Capture the cell that displays the provided text and extract its (x, y) central coordinate. 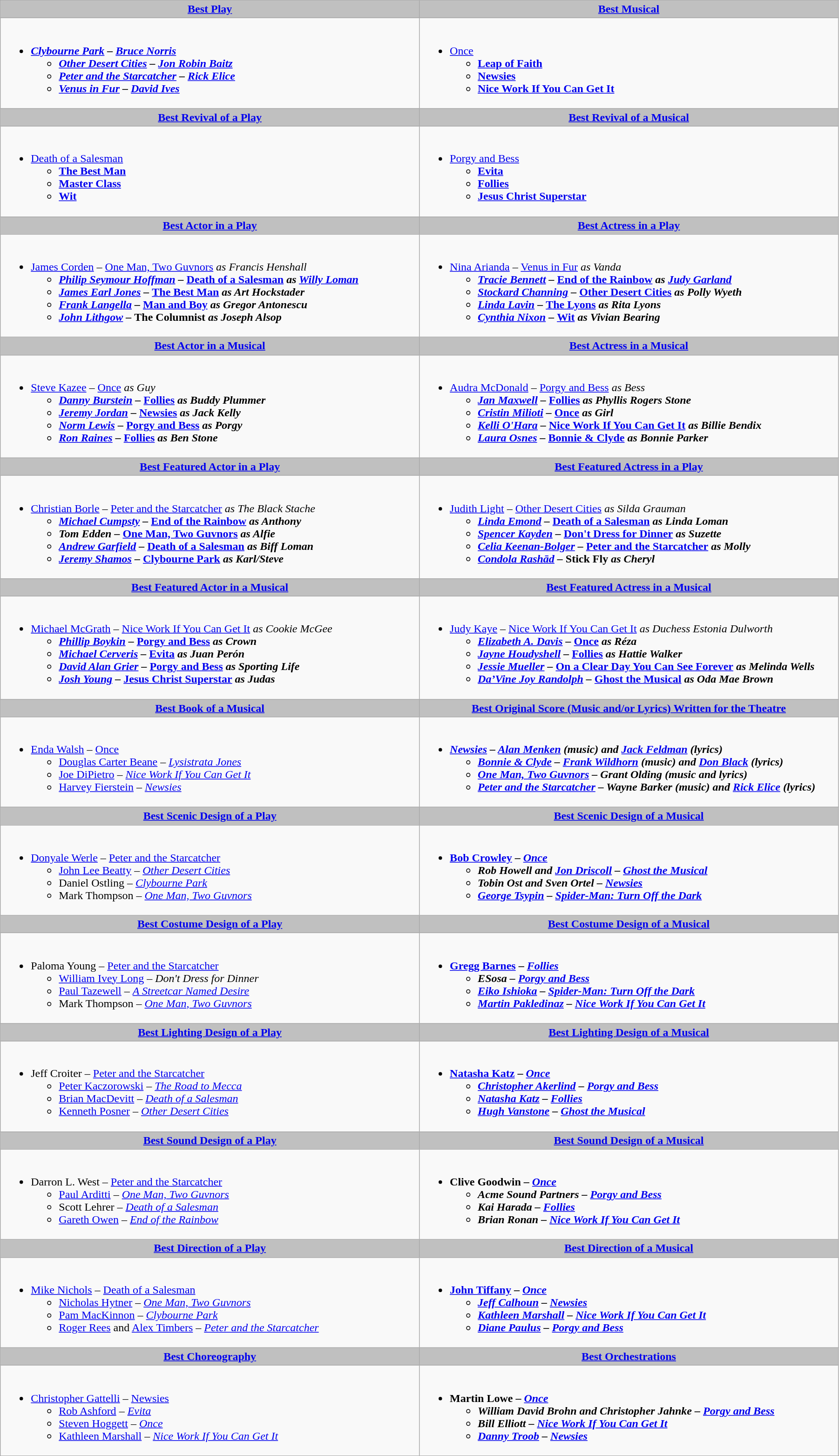
Best Featured Actor in a Play (210, 467)
Best Book of a Musical (210, 708)
Best Costume Design of a Musical (629, 924)
Best Lighting Design of a Play (210, 1032)
John Tiffany – OnceJeff Calhoun – NewsiesKathleen Marshall – Nice Work If You Can Get ItDiane Paulus – Porgy and Bess (629, 1302)
Best Orchestrations (629, 1356)
Best Actor in a Musical (210, 346)
Death of a SalesmanThe Best ManMaster ClassWit (210, 171)
Best Costume Design of a Play (210, 924)
Best Sound Design of a Musical (629, 1140)
Best Actress in a Play (629, 225)
Best Scenic Design of a Musical (629, 816)
Best Scenic Design of a Play (210, 816)
Enda Walsh – OnceDouglas Carter Beane – Lysistrata JonesJoe DiPietro – Nice Work If You Can Get ItHarvey Fierstein – Newsies (210, 762)
OnceLeap of FaithNewsiesNice Work If You Can Get It (629, 63)
Best Play (210, 9)
Best Revival of a Musical (629, 117)
Best Direction of a Play (210, 1248)
Natasha Katz – OnceChristopher Akerlind – Porgy and BessNatasha Katz – FolliesHugh Vanstone – Ghost the Musical (629, 1086)
Darron L. West – Peter and the StarcatcherPaul Arditti – One Man, Two GuvnorsScott Lehrer – Death of a SalesmanGareth Owen – End of the Rainbow (210, 1194)
Best Featured Actor in a Musical (210, 587)
Christopher Gattelli – NewsiesRob Ashford – EvitaSteven Hoggett – OnceKathleen Marshall – Nice Work If You Can Get It (210, 1410)
Best Original Score (Music and/or Lyrics) Written for the Theatre (629, 708)
Martin Lowe – OnceWilliam David Brohn and Christopher Jahnke – Porgy and BessBill Elliott – Nice Work If You Can Get ItDanny Troob – Newsies (629, 1410)
Gregg Barnes – FolliesESosa – Porgy and BessEiko Ishioka – Spider-Man: Turn Off the DarkMartin Pakledinaz – Nice Work If You Can Get It (629, 978)
Clive Goodwin – OnceAcme Sound Partners – Porgy and BessKai Harada – FolliesBrian Ronan – Nice Work If You Can Get It (629, 1194)
Best Sound Design of a Play (210, 1140)
Best Featured Actress in a Musical (629, 587)
Best Actress in a Musical (629, 346)
Clybourne Park – Bruce NorrisOther Desert Cities – Jon Robin BaitzPeter and the Starcatcher – Rick EliceVenus in Fur – David Ives (210, 63)
Best Lighting Design of a Musical (629, 1032)
Best Musical (629, 9)
Best Direction of a Musical (629, 1248)
Best Featured Actress in a Play (629, 467)
Donyale Werle – Peter and the StarcatcherJohn Lee Beatty – Other Desert CitiesDaniel Ostling – Clybourne ParkMark Thompson – One Man, Two Guvnors (210, 870)
Best Choreography (210, 1356)
Best Actor in a Play (210, 225)
Porgy and BessEvitaFolliesJesus Christ Superstar (629, 171)
Bob Crowley – OnceRob Howell and Jon Driscoll – Ghost the MusicalTobin Ost and Sven Ortel – NewsiesGeorge Tsypin – Spider-Man: Turn Off the Dark (629, 870)
Best Revival of a Play (210, 117)
